Provide the [X, Y] coordinate of the cell's center where the given text is located.  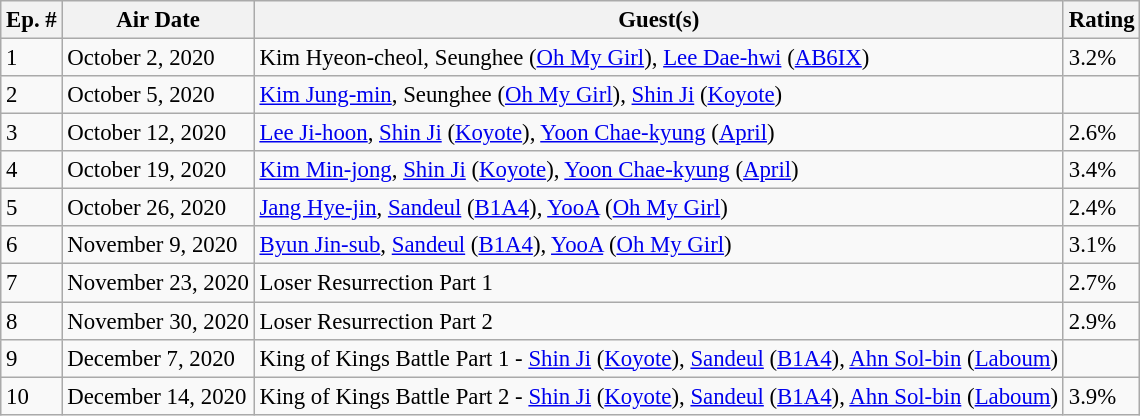
King of Kings Battle Part 1 - Shin Ji (Koyote), Sandeul (B1A4), Ahn Sol-bin (Laboum) [658, 358]
Loser Resurrection Part 2 [658, 321]
9 [32, 358]
November 30, 2020 [158, 321]
2.9% [1101, 321]
Lee Ji-hoon, Shin Ji (Koyote), Yoon Chae-kyung (April) [658, 133]
2 [32, 95]
3.9% [1101, 396]
2.7% [1101, 283]
1 [32, 58]
Rating [1101, 20]
3.4% [1101, 170]
6 [32, 245]
Kim Hyeon-cheol, Seunghee (Oh My Girl), Lee Dae-hwi (AB6IX) [658, 58]
October 12, 2020 [158, 133]
8 [32, 321]
2.4% [1101, 208]
4 [32, 170]
Guest(s) [658, 20]
October 19, 2020 [158, 170]
Byun Jin-sub, Sandeul (B1A4), YooA (Oh My Girl) [658, 245]
King of Kings Battle Part 2 - Shin Ji (Koyote), Sandeul (B1A4), Ahn Sol-bin (Laboum) [658, 396]
5 [32, 208]
December 7, 2020 [158, 358]
Kim Min-jong, Shin Ji (Koyote), Yoon Chae-kyung (April) [658, 170]
Air Date [158, 20]
2.6% [1101, 133]
3.2% [1101, 58]
7 [32, 283]
Kim Jung-min, Seunghee (Oh My Girl), Shin Ji (Koyote) [658, 95]
Ep. # [32, 20]
Jang Hye-jin, Sandeul (B1A4), YooA (Oh My Girl) [658, 208]
10 [32, 396]
3 [32, 133]
October 2, 2020 [158, 58]
October 26, 2020 [158, 208]
December 14, 2020 [158, 396]
Loser Resurrection Part 1 [658, 283]
November 23, 2020 [158, 283]
3.1% [1101, 245]
November 9, 2020 [158, 245]
October 5, 2020 [158, 95]
